Find where the given text appears and provide that cell's center as [x, y] coordinate. 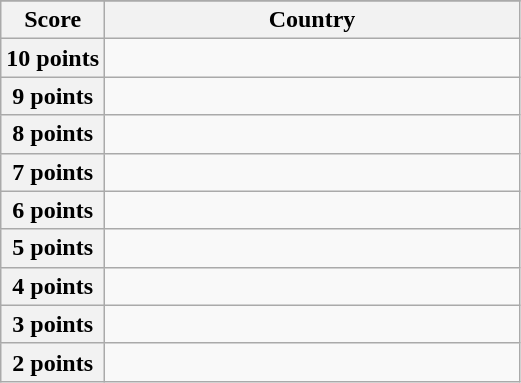
Score [53, 20]
7 points [53, 172]
2 points [53, 362]
3 points [53, 324]
Country [312, 20]
6 points [53, 210]
10 points [53, 58]
5 points [53, 248]
4 points [53, 286]
9 points [53, 96]
8 points [53, 134]
